Return (x, y) of the center of cell containing provided text 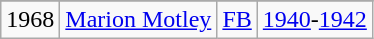
FB (237, 20)
1940-1942 (314, 20)
1968 (30, 20)
Marion Motley (138, 20)
